Return (x, y) of the center of cell containing provided text 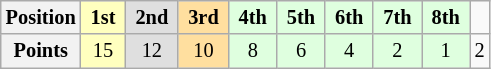
2nd (152, 17)
1 (446, 51)
5th (301, 17)
4 (349, 51)
12 (152, 51)
6 (301, 51)
Position (41, 17)
8 (253, 51)
6th (349, 17)
Points (41, 51)
8th (446, 17)
4th (253, 17)
7th (397, 17)
3rd (203, 17)
1st (104, 17)
10 (203, 51)
15 (104, 51)
